Determine the [X, Y] coordinate at the center of the cell enclosing the given text.  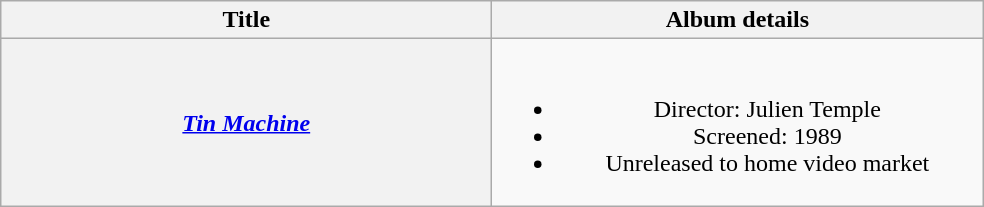
Tin Machine [246, 122]
Album details [738, 20]
Title [246, 20]
Director: Julien TempleScreened: 1989Unreleased to home video market [738, 122]
